Return the (X, Y) coordinate for the center point of the cell that contains the specified text.  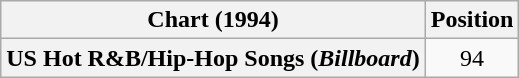
94 (472, 58)
Chart (1994) (213, 20)
Position (472, 20)
US Hot R&B/Hip-Hop Songs (Billboard) (213, 58)
